Identify which cell holds the provided text, then report its [x, y] central coordinate. 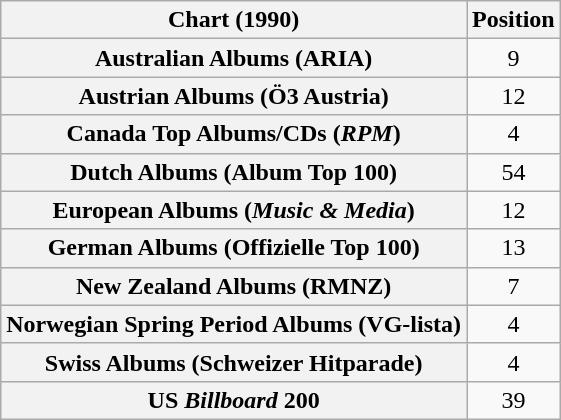
Dutch Albums (Album Top 100) [234, 172]
Norwegian Spring Period Albums (VG-lista) [234, 324]
US Billboard 200 [234, 400]
European Albums (Music & Media) [234, 210]
39 [513, 400]
New Zealand Albums (RMNZ) [234, 286]
7 [513, 286]
54 [513, 172]
Position [513, 20]
Swiss Albums (Schweizer Hitparade) [234, 362]
Canada Top Albums/CDs (RPM) [234, 134]
German Albums (Offizielle Top 100) [234, 248]
Austrian Albums (Ö3 Austria) [234, 96]
13 [513, 248]
Australian Albums (ARIA) [234, 58]
Chart (1990) [234, 20]
9 [513, 58]
